Find where the given text appears and provide that cell's center as [X, Y] coordinate. 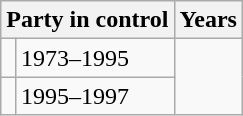
1995–1997 [94, 96]
1973–1995 [94, 58]
Party in control [88, 20]
Years [208, 20]
